Output the (x, y) coordinate of the center of the cell containing the given text.  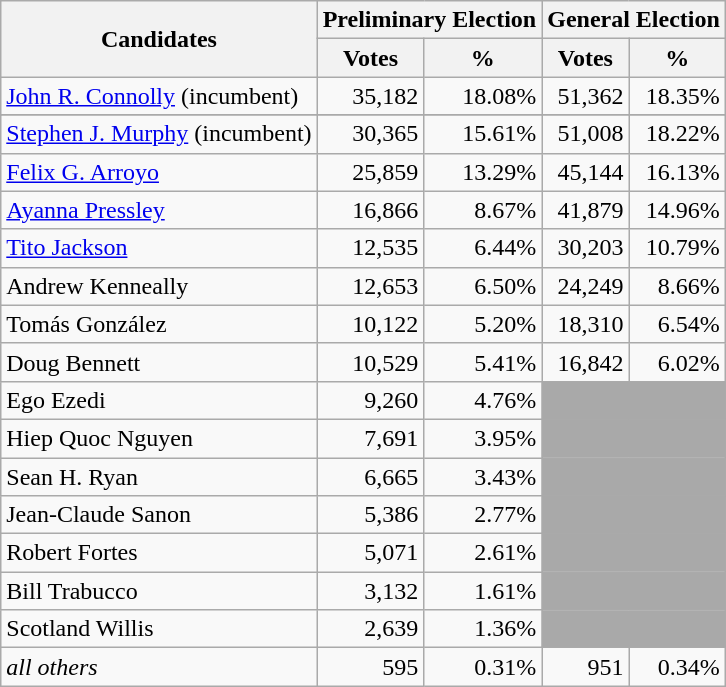
Scotland Willis (159, 629)
Tomás González (159, 324)
Candidates (159, 39)
35,182 (370, 96)
10,122 (370, 324)
18.08% (483, 96)
5.20% (483, 324)
6.50% (483, 286)
3.95% (483, 438)
8.67% (483, 210)
25,859 (370, 172)
3.43% (483, 477)
15.61% (483, 134)
6.54% (677, 324)
30,365 (370, 134)
4.76% (483, 400)
18,310 (586, 324)
3,132 (370, 591)
Hiep Quoc Nguyen (159, 438)
1.36% (483, 629)
1.61% (483, 591)
30,203 (586, 248)
51,008 (586, 134)
Tito Jackson (159, 248)
51,362 (586, 96)
8.66% (677, 286)
6.02% (677, 362)
18.22% (677, 134)
951 (586, 667)
41,879 (586, 210)
7,691 (370, 438)
Preliminary Election (430, 20)
10.79% (677, 248)
5,386 (370, 515)
Robert Fortes (159, 553)
John R. Connolly (incumbent) (159, 96)
5,071 (370, 553)
6,665 (370, 477)
Felix G. Arroyo (159, 172)
Jean-Claude Sanon (159, 515)
10,529 (370, 362)
2,639 (370, 629)
0.34% (677, 667)
6.44% (483, 248)
16.13% (677, 172)
Stephen J. Murphy (incumbent) (159, 134)
2.77% (483, 515)
General Election (634, 20)
12,653 (370, 286)
5.41% (483, 362)
14.96% (677, 210)
all others (159, 667)
595 (370, 667)
Sean H. Ryan (159, 477)
Ego Ezedi (159, 400)
45,144 (586, 172)
24,249 (586, 286)
Bill Trabucco (159, 591)
0.31% (483, 667)
Andrew Kenneally (159, 286)
Doug Bennett (159, 362)
Ayanna Pressley (159, 210)
16,866 (370, 210)
9,260 (370, 400)
12,535 (370, 248)
13.29% (483, 172)
2.61% (483, 553)
16,842 (586, 362)
18.35% (677, 96)
